Return the [X, Y] coordinate for the center point of the cell that contains the specified text.  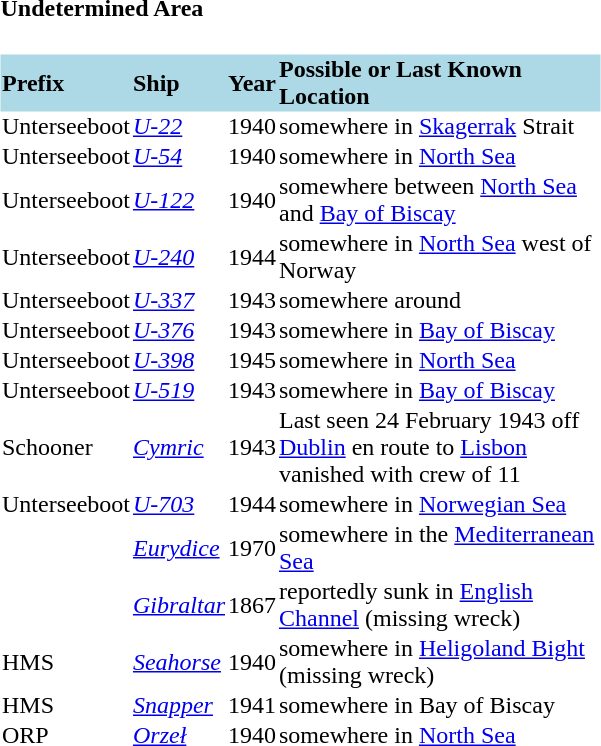
U-240 [178, 256]
1941 [252, 705]
U-376 [178, 331]
Snapper [178, 705]
somewhere in Heligoland Bight (missing wreck) [438, 662]
Ship [178, 82]
Seahorse [178, 662]
Schooner [66, 448]
somewhere in Skagerrak Strait [438, 127]
Prefix [66, 82]
Year [252, 82]
Eurydice [178, 548]
U-703 [178, 505]
1867 [252, 604]
somewhere in the Mediterranean Sea [438, 548]
Possible or Last Known Location [438, 82]
U-54 [178, 157]
reportedly sunk in English Channel (missing wreck) [438, 604]
1945 [252, 361]
Last seen 24 February 1943 off Dublin en route to Lisbon vanished with crew of 11 [438, 448]
somewhere in North Sea west of Norway [438, 256]
Gibraltar [178, 604]
1970 [252, 548]
somewhere between North Sea and Bay of Biscay [438, 200]
U-22 [178, 127]
U-337 [178, 301]
somewhere in Norwegian Sea [438, 505]
somewhere around [438, 301]
U-519 [178, 391]
Cymric [178, 448]
U-122 [178, 200]
U-398 [178, 361]
